Identify which cell holds the provided text, then report its [x, y] central coordinate. 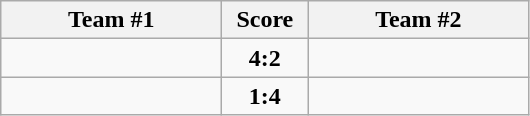
Team #1 [112, 20]
1:4 [265, 96]
Team #2 [418, 20]
Score [265, 20]
4:2 [265, 58]
